Find where the given text appears and provide that cell's center as (X, Y) coordinate. 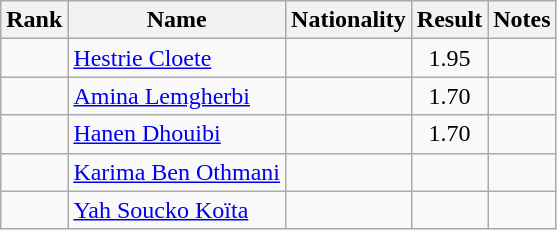
Hanen Dhouibi (177, 134)
Name (177, 20)
Result (449, 20)
Karima Ben Othmani (177, 172)
Amina Lemgherbi (177, 96)
1.95 (449, 58)
Nationality (349, 20)
Notes (522, 20)
Rank (34, 20)
Hestrie Cloete (177, 58)
Yah Soucko Koïta (177, 210)
